Scan for the cell matching the given text and deliver its (x, y) coordinate at center. 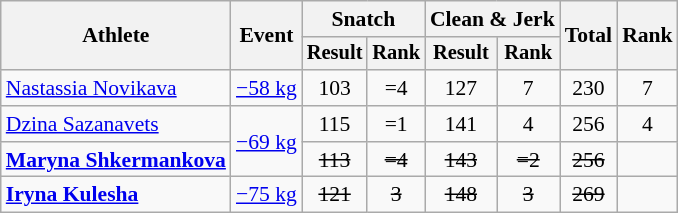
Nastassia Novikava (116, 88)
143 (461, 160)
Event (266, 36)
115 (335, 124)
−69 kg (266, 142)
103 (335, 88)
Total (588, 36)
Athlete (116, 36)
113 (335, 160)
−58 kg (266, 88)
Dzina Sazanavets (116, 124)
=1 (396, 124)
Iryna Kulesha (116, 195)
121 (335, 195)
148 (461, 195)
Maryna Shkermankova (116, 160)
Clean & Jerk (492, 19)
127 (461, 88)
269 (588, 195)
141 (461, 124)
Snatch (364, 19)
230 (588, 88)
−75 kg (266, 195)
=2 (528, 160)
